Provide the (X, Y) coordinate of the cell's center where the given text is located.  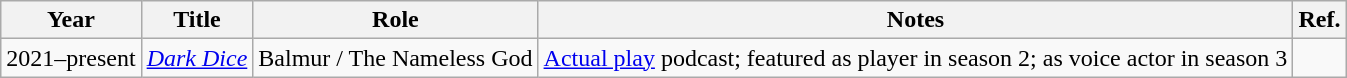
Ref. (1320, 20)
Role (396, 20)
Balmur / The Nameless God (396, 58)
Year (71, 20)
2021–present (71, 58)
Dark Dice (197, 58)
Title (197, 20)
Notes (916, 20)
Actual play podcast; featured as player in season 2; as voice actor in season 3 (916, 58)
